For the text-containing cell, return its midpoint in (x, y) coordinate format. 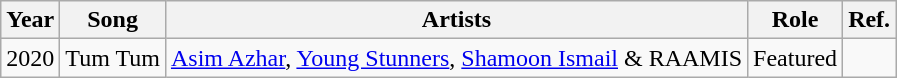
Role (796, 20)
Artists (456, 20)
Featured (796, 58)
Ref. (870, 20)
Year (30, 20)
2020 (30, 58)
Asim Azhar, Young Stunners, Shamoon Ismail & RAAMIS (456, 58)
Tum Tum (113, 58)
Song (113, 20)
